Locate the cell with the specified text and output its [x, y] center coordinate. 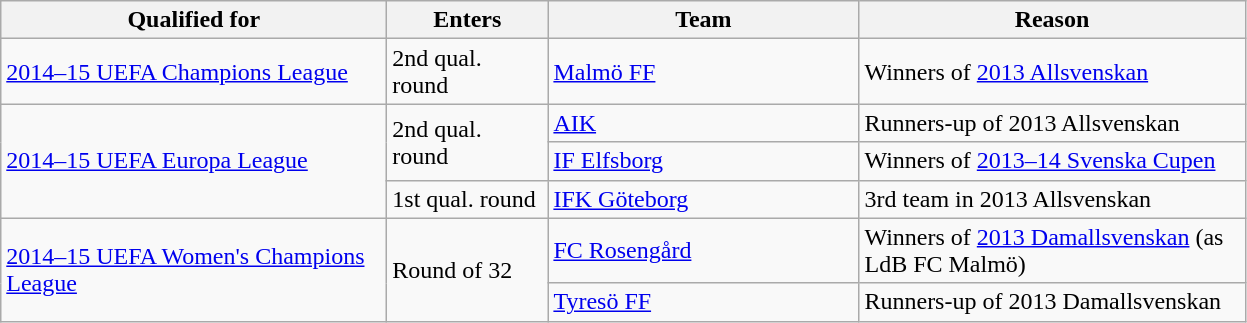
IFK Göteborg [704, 199]
FC Rosengård [704, 250]
Runners-up of 2013 Allsvenskan [1052, 123]
2014–15 UEFA Women's Champions League [194, 270]
Tyresö FF [704, 302]
Malmö FF [704, 72]
IF Elfsborg [704, 161]
Winners of 2013 Allsvenskan [1052, 72]
Round of 32 [468, 270]
Winners of 2013 Damallsvenskan (as LdB FC Malmö) [1052, 250]
2014–15 UEFA Europa League [194, 161]
Winners of 2013–14 Svenska Cupen [1052, 161]
2014–15 UEFA Champions League [194, 72]
3rd team in 2013 Allsvenskan [1052, 199]
Runners-up of 2013 Damallsvenskan [1052, 302]
1st qual. round [468, 199]
Team [704, 20]
Reason [1052, 20]
Enters [468, 20]
Qualified for [194, 20]
AIK [704, 123]
